Return the [x, y] coordinate for the center point of the cell that contains the specified text.  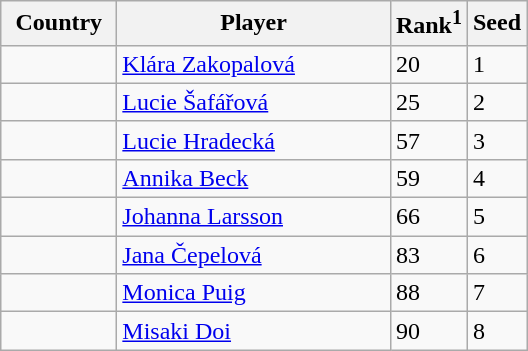
Rank1 [428, 24]
Misaki Doi [254, 331]
3 [496, 140]
57 [428, 140]
6 [496, 255]
Jana Čepelová [254, 255]
66 [428, 217]
Annika Beck [254, 178]
Lucie Šafářová [254, 102]
59 [428, 178]
83 [428, 255]
7 [496, 293]
Klára Zakopalová [254, 64]
8 [496, 331]
5 [496, 217]
Johanna Larsson [254, 217]
1 [496, 64]
Seed [496, 24]
25 [428, 102]
Player [254, 24]
Monica Puig [254, 293]
20 [428, 64]
Country [59, 24]
90 [428, 331]
Lucie Hradecká [254, 140]
2 [496, 102]
4 [496, 178]
88 [428, 293]
